Find where the given text appears and provide that cell's center as (X, Y) coordinate. 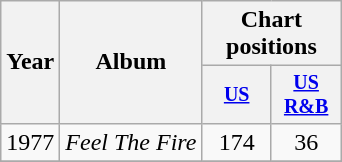
1977 (30, 142)
174 (236, 142)
Feel The Fire (131, 142)
36 (306, 142)
Year (30, 62)
USR&B (306, 94)
Chart positions (272, 34)
Album (131, 62)
US (236, 94)
